Extract the [X, Y] coordinate from the center of the cell holding the provided text.  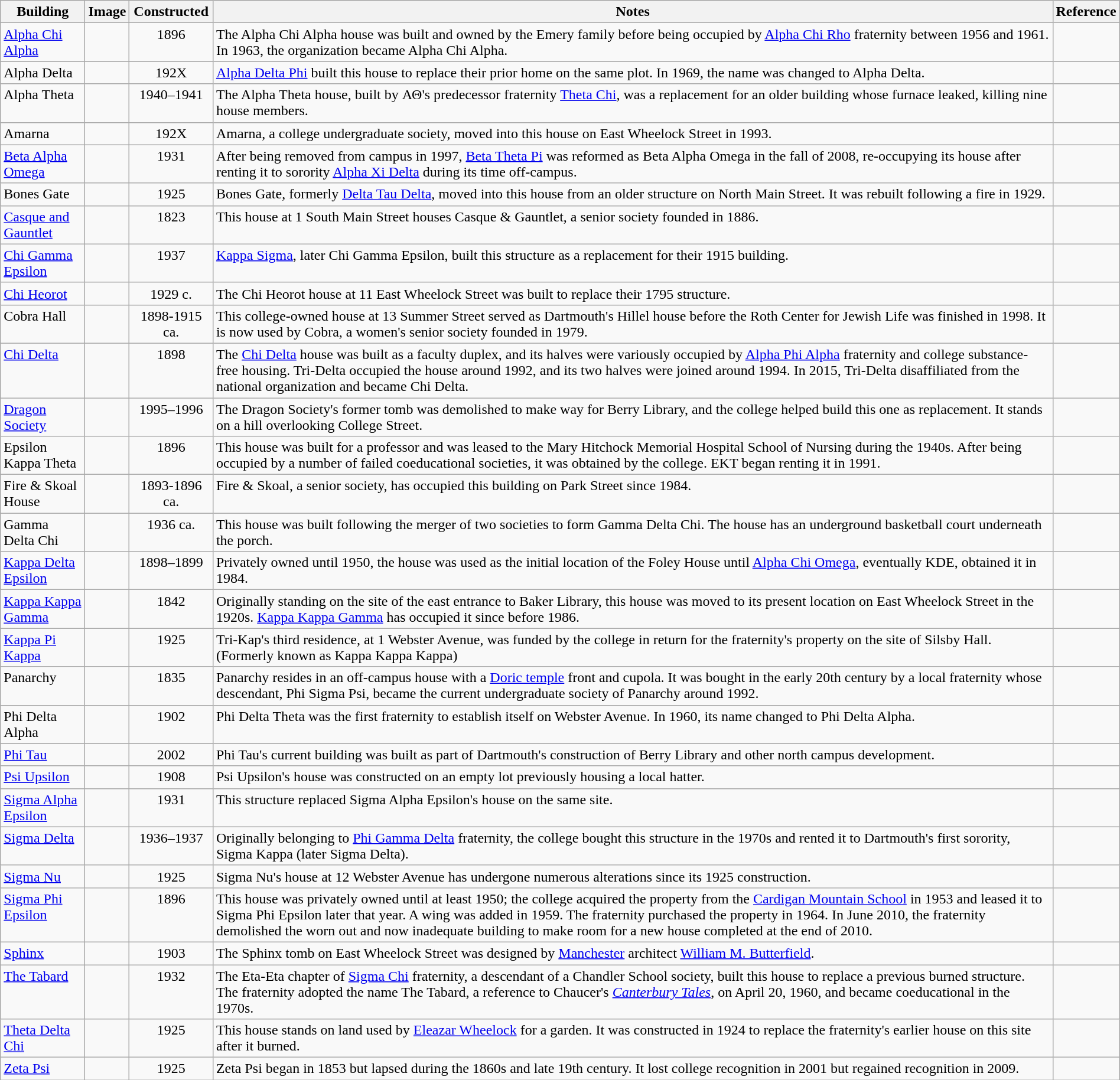
Constructed [171, 12]
Bones Gate, formerly Delta Tau Delta, moved into this house from an older structure on North Main Street. It was rebuilt following a fire in 1929. [633, 194]
1936 ca. [171, 533]
Amarna, a college undergraduate society, moved into this house on East Wheelock Street in 1993. [633, 133]
Building [43, 12]
1995–1996 [171, 417]
1893-1896 ca. [171, 494]
Sphinx [43, 953]
Sigma Alpha Epsilon [43, 808]
Fire & Skoal, a senior society, has occupied this building on Park Street since 1984. [633, 494]
Sigma Phi Epsilon [43, 915]
Image [108, 12]
1940–1941 [171, 103]
Theta Delta Chi [43, 1038]
Chi Gamma Epsilon [43, 263]
Gamma Delta Chi [43, 533]
The Sphinx tomb on East Wheelock Street was designed by Manchester architect William M. Butterfield. [633, 953]
1929 c. [171, 293]
This structure replaced Sigma Alpha Epsilon's house on the same site. [633, 808]
Dragon Society [43, 417]
Phi Delta Theta was the first fraternity to establish itself on Webster Avenue. In 1960, its name changed to Phi Delta Alpha. [633, 724]
Sigma Nu [43, 876]
Zeta Psi began in 1853 but lapsed during the 1860s and late 19th century. It lost college recognition in 2001 but regained recognition in 2009. [633, 1069]
1908 [171, 777]
2002 [171, 755]
1936–1937 [171, 846]
Notes [633, 12]
Kappa Sigma, later Chi Gamma Epsilon, built this structure as a replacement for their 1915 building. [633, 263]
Alpha Delta Phi built this house to replace their prior home on the same plot. In 1969, the name was changed to Alpha Delta. [633, 73]
Cobra Hall [43, 324]
Chi Heorot [43, 293]
Alpha Chi Alpha [43, 43]
Phi Delta Alpha [43, 724]
The Chi Heorot house at 11 East Wheelock Street was built to replace their 1795 structure. [633, 293]
Fire & Skoal House [43, 494]
1835 [171, 686]
The Tabard [43, 992]
1898-1915 ca. [171, 324]
Kappa Delta Epsilon [43, 570]
1932 [171, 992]
Sigma Delta [43, 846]
1898 [171, 370]
Kappa Kappa Gamma [43, 609]
Epsilon Kappa Theta [43, 456]
Alpha Theta [43, 103]
Bones Gate [43, 194]
Casque and Gauntlet [43, 224]
Phi Tau [43, 755]
1823 [171, 224]
Kappa Pi Kappa [43, 647]
1898–1899 [171, 570]
Amarna [43, 133]
Privately owned until 1950, the house was used as the initial location of the Foley House until Alpha Chi Omega, eventually KDE, obtained it in 1984. [633, 570]
Beta Alpha Omega [43, 164]
Sigma Nu's house at 12 Webster Avenue has undergone numerous alterations since its 1925 construction. [633, 876]
This house at 1 South Main Street houses Casque & Gauntlet, a senior society founded in 1886. [633, 224]
Psi Upsilon [43, 777]
Reference [1086, 12]
1937 [171, 263]
Phi Tau's current building was built as part of Dartmouth's construction of Berry Library and other north campus development. [633, 755]
Zeta Psi [43, 1069]
1842 [171, 609]
Chi Delta [43, 370]
Alpha Delta [43, 73]
Psi Upsilon's house was constructed on an empty lot previously housing a local hatter. [633, 777]
1903 [171, 953]
Panarchy [43, 686]
1902 [171, 724]
